Search for the cell housing the specified text and yield its [x, y] center coordinate. 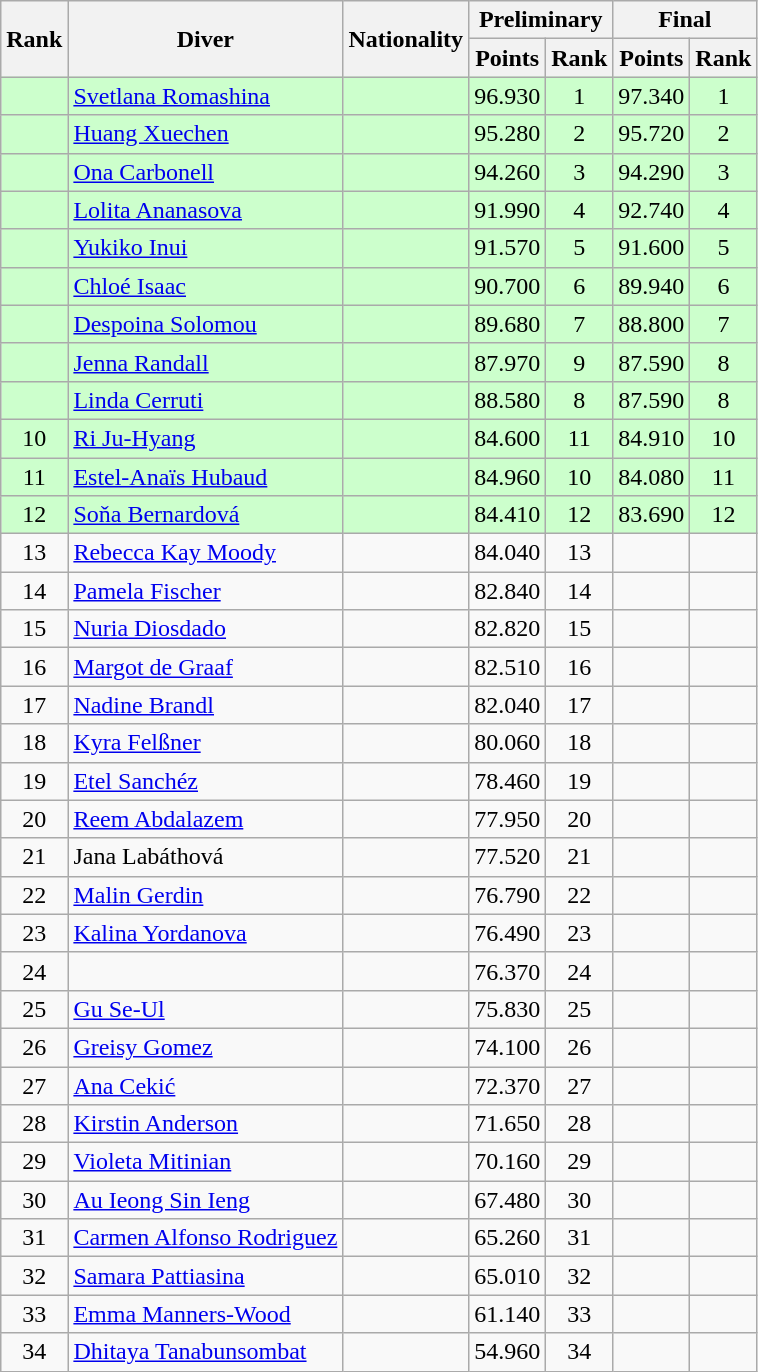
95.280 [508, 134]
Chloé Isaac [206, 286]
Ri Ju-Hyang [206, 438]
77.520 [508, 857]
71.650 [508, 1124]
Ona Carbonell [206, 172]
67.480 [508, 1200]
Svetlana Romashina [206, 96]
Greisy Gomez [206, 1047]
84.410 [508, 515]
75.830 [508, 1009]
76.490 [508, 933]
76.790 [508, 895]
77.950 [508, 819]
80.060 [508, 743]
Diver [206, 39]
Pamela Fischer [206, 591]
Au Ieong Sin Ieng [206, 1200]
82.510 [508, 667]
Kyra Felßner [206, 743]
97.340 [652, 96]
Reem Abdalazem [206, 819]
65.260 [508, 1238]
Kalina Yordanova [206, 933]
91.990 [508, 210]
Despoina Solomou [206, 324]
84.960 [508, 477]
Jenna Randall [206, 362]
82.820 [508, 629]
Rebecca Kay Moody [206, 553]
72.370 [508, 1085]
Samara Pattiasina [206, 1276]
Emma Manners-Wood [206, 1314]
82.840 [508, 591]
Jana Labáthová [206, 857]
Etel Sanchéz [206, 781]
76.370 [508, 971]
Dhitaya Tanabunsombat [206, 1352]
92.740 [652, 210]
88.580 [508, 400]
78.460 [508, 781]
84.080 [652, 477]
Preliminary [541, 20]
Kirstin Anderson [206, 1124]
84.910 [652, 438]
Nationality [406, 39]
Estel-Anaïs Hubaud [206, 477]
89.940 [652, 286]
Nuria Diosdado [206, 629]
89.680 [508, 324]
83.690 [652, 515]
Malin Gerdin [206, 895]
96.930 [508, 96]
Violeta Mitinian [206, 1162]
61.140 [508, 1314]
94.260 [508, 172]
Ana Cekić [206, 1085]
Huang Xuechen [206, 134]
84.600 [508, 438]
91.600 [652, 248]
88.800 [652, 324]
94.290 [652, 172]
Yukiko Inui [206, 248]
87.970 [508, 362]
90.700 [508, 286]
Margot de Graaf [206, 667]
54.960 [508, 1352]
Gu Se-Ul [206, 1009]
Lolita Ananasova [206, 210]
Carmen Alfonso Rodriguez [206, 1238]
91.570 [508, 248]
Final [685, 20]
95.720 [652, 134]
Soňa Bernardová [206, 515]
65.010 [508, 1276]
9 [580, 362]
74.100 [508, 1047]
Linda Cerruti [206, 400]
84.040 [508, 553]
Nadine Brandl [206, 705]
70.160 [508, 1162]
82.040 [508, 705]
